Scan for the cell matching the given text and deliver its [x, y] coordinate at center. 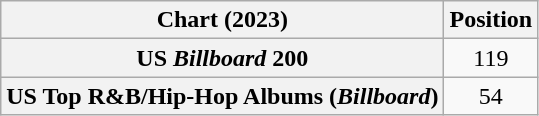
US Billboard 200 [222, 58]
Position [491, 20]
54 [491, 96]
119 [491, 58]
Chart (2023) [222, 20]
US Top R&B/Hip-Hop Albums (Billboard) [222, 96]
